Scan for the cell matching the given text and deliver its [x, y] coordinate at center. 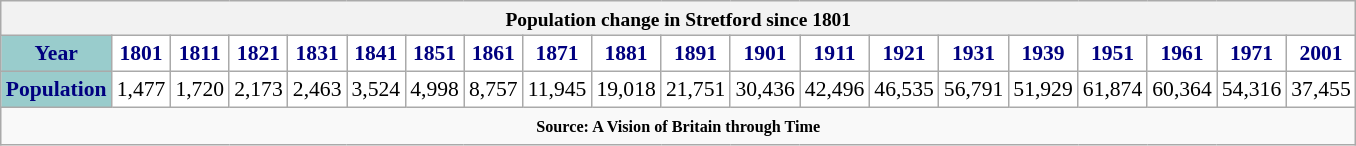
2,173 [258, 90]
1851 [434, 54]
60,364 [1182, 90]
61,874 [1112, 90]
1871 [558, 54]
1811 [200, 54]
1,720 [200, 90]
21,751 [696, 90]
1861 [494, 54]
2,463 [318, 90]
1821 [258, 54]
1831 [318, 54]
42,496 [834, 90]
1911 [834, 54]
1841 [376, 54]
1951 [1112, 54]
19,018 [626, 90]
54,316 [1252, 90]
2001 [1320, 54]
56,791 [974, 90]
Population change in Stretford since 1801 [678, 18]
8,757 [494, 90]
Year [56, 54]
1961 [1182, 54]
Source: A Vision of Britain through Time [678, 126]
1939 [1042, 54]
4,998 [434, 90]
46,535 [904, 90]
30,436 [764, 90]
1,477 [142, 90]
Population [56, 90]
1891 [696, 54]
1801 [142, 54]
1931 [974, 54]
51,929 [1042, 90]
1921 [904, 54]
1881 [626, 54]
1901 [764, 54]
3,524 [376, 90]
11,945 [558, 90]
37,455 [1320, 90]
1971 [1252, 54]
